Capture the cell that displays the provided text and extract its [X, Y] central coordinate. 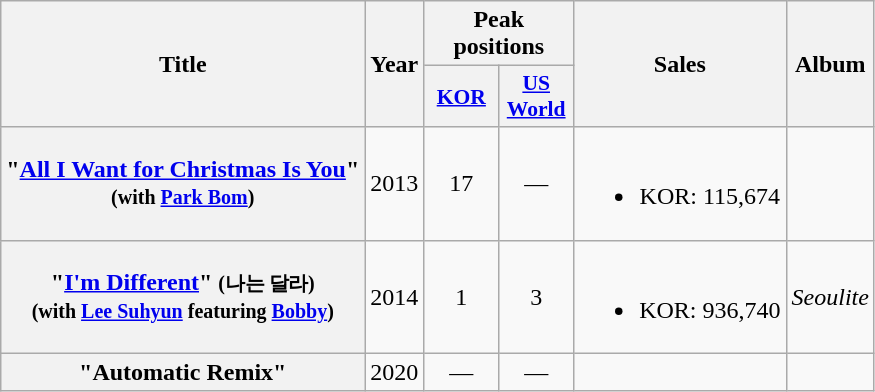
1 [462, 296]
Peak positions [499, 34]
3 [536, 296]
KOR [462, 96]
USWorld [536, 96]
17 [462, 184]
2014 [394, 296]
"I'm Different" (나는 달라)(with Lee Suhyun featuring Bobby) [183, 296]
"All I Want for Christmas Is You"(with Park Bom) [183, 184]
KOR: 115,674 [680, 184]
Title [183, 64]
"Automatic Remix" [183, 372]
Sales [680, 64]
Seoulite [830, 296]
Year [394, 64]
2020 [394, 372]
KOR: 936,740 [680, 296]
2013 [394, 184]
Album [830, 64]
